Pinpoint the cell where the given text exists, returning its [x, y] midpoint coordinate. 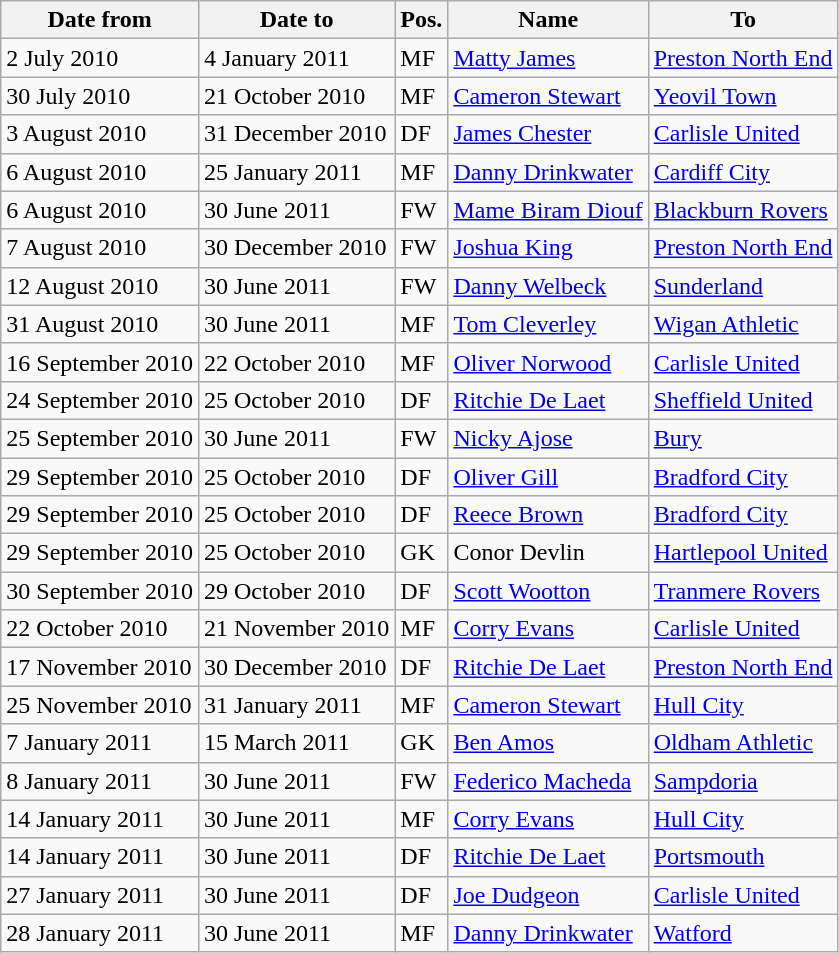
Oliver Gill [548, 477]
8 January 2011 [100, 781]
16 September 2010 [100, 362]
Scott Wootton [548, 591]
3 August 2010 [100, 134]
Date to [296, 20]
Hartlepool United [743, 553]
17 November 2010 [100, 667]
Mame Biram Diouf [548, 210]
28 January 2011 [100, 933]
Bury [743, 438]
To [743, 20]
21 November 2010 [296, 629]
Pos. [422, 20]
24 September 2010 [100, 400]
25 January 2011 [296, 172]
Oliver Norwood [548, 362]
Federico Macheda [548, 781]
Watford [743, 933]
Wigan Athletic [743, 324]
29 October 2010 [296, 591]
Joshua King [548, 248]
Sheffield United [743, 400]
Reece Brown [548, 515]
4 January 2011 [296, 58]
31 December 2010 [296, 134]
Portsmouth [743, 857]
25 September 2010 [100, 438]
Name [548, 20]
James Chester [548, 134]
21 October 2010 [296, 96]
12 August 2010 [100, 286]
31 August 2010 [100, 324]
7 August 2010 [100, 248]
Tranmere Rovers [743, 591]
7 January 2011 [100, 743]
15 March 2011 [296, 743]
Sampdoria [743, 781]
Nicky Ajose [548, 438]
Blackburn Rovers [743, 210]
Cardiff City [743, 172]
31 January 2011 [296, 705]
Joe Dudgeon [548, 895]
Matty James [548, 58]
30 September 2010 [100, 591]
27 January 2011 [100, 895]
25 November 2010 [100, 705]
Yeovil Town [743, 96]
2 July 2010 [100, 58]
Conor Devlin [548, 553]
Ben Amos [548, 743]
Danny Welbeck [548, 286]
Tom Cleverley [548, 324]
Date from [100, 20]
Sunderland [743, 286]
Oldham Athletic [743, 743]
30 July 2010 [100, 96]
